Scan for the cell matching the given text and deliver its [x, y] coordinate at center. 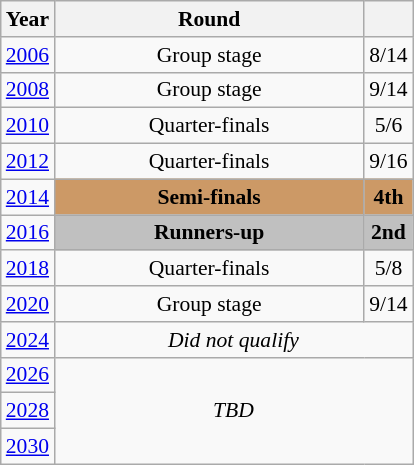
2012 [28, 162]
2020 [28, 304]
9/16 [388, 162]
2010 [28, 126]
2024 [28, 340]
2026 [28, 375]
4th [388, 197]
2nd [388, 233]
5/8 [388, 269]
Semi-finals [209, 197]
2008 [28, 90]
5/6 [388, 126]
Did not qualify [234, 340]
2030 [28, 447]
Year [28, 19]
8/14 [388, 55]
2014 [28, 197]
2028 [28, 411]
Round [209, 19]
TBD [234, 410]
2016 [28, 233]
2006 [28, 55]
2018 [28, 269]
Runners-up [209, 233]
